Return the [x, y] coordinate for the center point of the cell that contains the specified text.  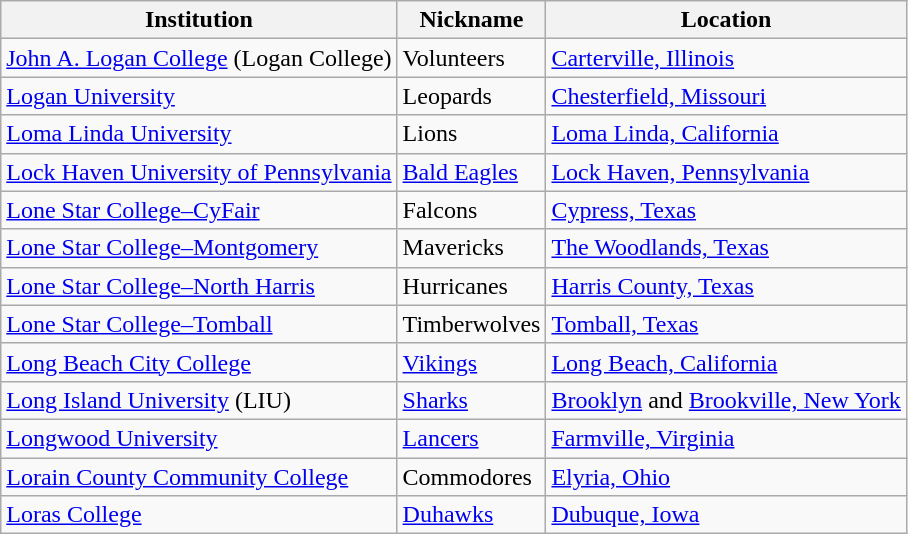
Dubuque, Iowa [726, 515]
Logan University [199, 96]
Elyria, Ohio [726, 477]
Loras College [199, 515]
Commodores [472, 477]
Long Island University (LIU) [199, 400]
Lone Star College–North Harris [199, 286]
Lone Star College–Montgomery [199, 248]
Leopards [472, 96]
Vikings [472, 362]
Cypress, Texas [726, 210]
Volunteers [472, 58]
Loma Linda, California [726, 134]
Sharks [472, 400]
Longwood University [199, 438]
Timberwolves [472, 324]
Institution [199, 20]
Carterville, Illinois [726, 58]
Long Beach City College [199, 362]
Tomball, Texas [726, 324]
Brooklyn and Brookville, New York [726, 400]
Chesterfield, Missouri [726, 96]
Lock Haven University of Pennsylvania [199, 172]
Duhawks [472, 515]
Falcons [472, 210]
Lone Star College–CyFair [199, 210]
Farmville, Virginia [726, 438]
Location [726, 20]
Hurricanes [472, 286]
The Woodlands, Texas [726, 248]
Lock Haven, Pennsylvania [726, 172]
Lone Star College–Tomball [199, 324]
John A. Logan College (Logan College) [199, 58]
Lancers [472, 438]
Loma Linda University [199, 134]
Long Beach, California [726, 362]
Lorain County Community College [199, 477]
Harris County, Texas [726, 286]
Nickname [472, 20]
Mavericks [472, 248]
Lions [472, 134]
Bald Eagles [472, 172]
